Capture the cell that displays the provided text and extract its [x, y] central coordinate. 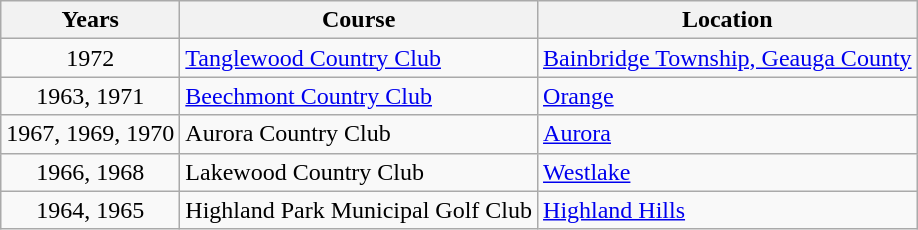
Years [90, 20]
1964, 1965 [90, 210]
Beechmont Country Club [359, 96]
Bainbridge Township, Geauga County [728, 58]
Highland Park Municipal Golf Club [359, 210]
Highland Hills [728, 210]
Location [728, 20]
1966, 1968 [90, 172]
1972 [90, 58]
Lakewood Country Club [359, 172]
1963, 1971 [90, 96]
Course [359, 20]
1967, 1969, 1970 [90, 134]
Orange [728, 96]
Westlake [728, 172]
Tanglewood Country Club [359, 58]
Aurora [728, 134]
Aurora Country Club [359, 134]
